Output the [X, Y] coordinate of the center of the cell containing the given text.  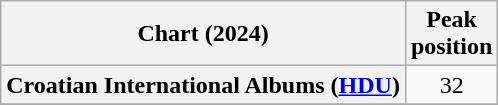
Croatian International Albums (HDU) [204, 85]
Chart (2024) [204, 34]
32 [451, 85]
Peakposition [451, 34]
